Scan for the cell matching the given text and deliver its (x, y) coordinate at center. 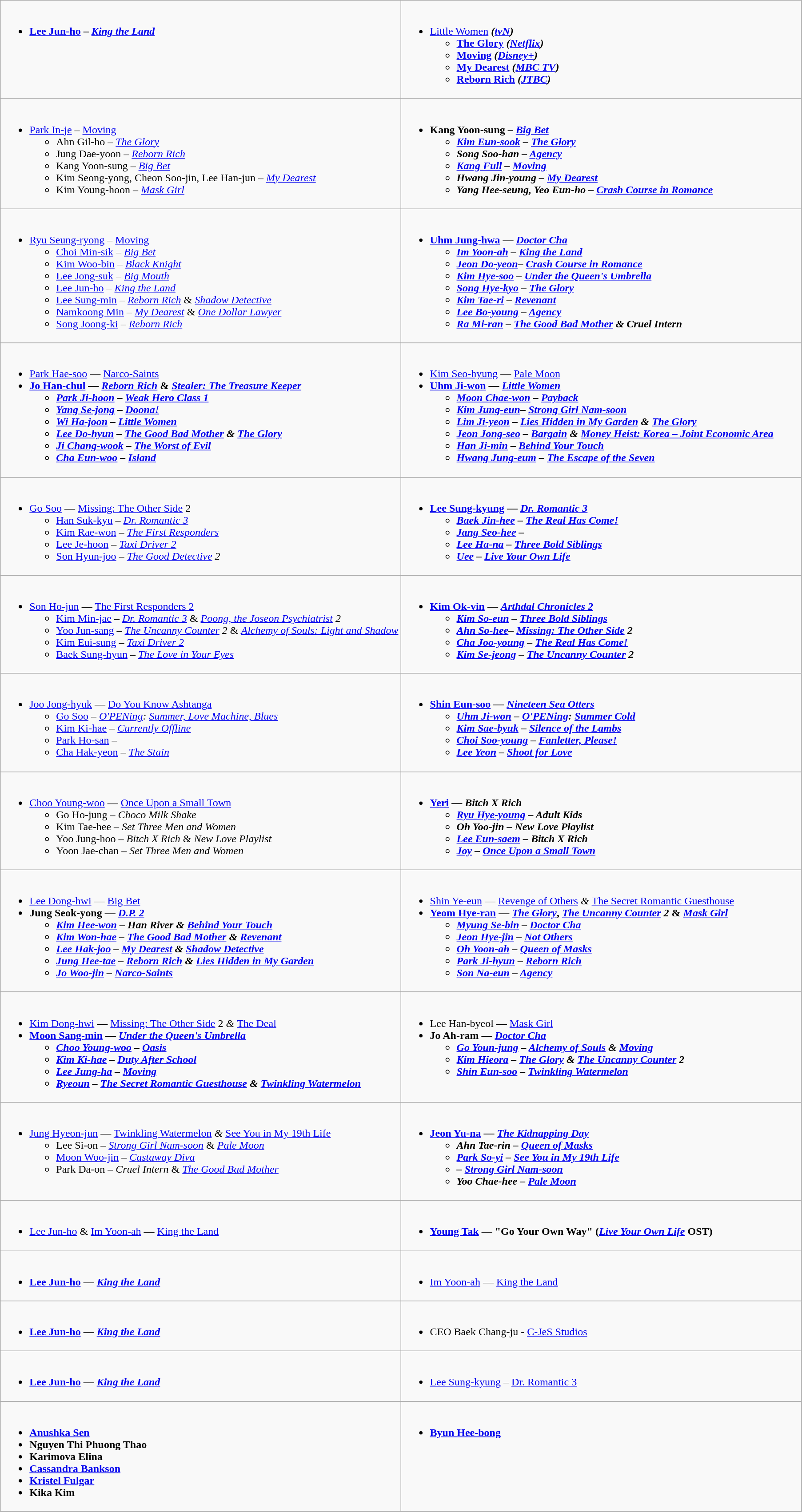
CEO Baek Chang-ju - C-JeS Studios (601, 1326)
Lee Sung-kyung — Dr. Romantic 3Baek Jin-hee – The Real Has Come!Jang Seo-hee – Lee Ha-na – Three Bold SiblingsUee – Live Your Own Life (601, 526)
Lee Jun-ho & Im Yoon-ah — King the Land (201, 1225)
Little Women (tvN)The Glory (Netflix)Moving (Disney+)My Dearest (MBC TV)Reborn Rich (JTBC) (601, 50)
Yeri — Bitch X RichRyu Hye-young – Adult KidsOh Yoo-jin – New Love PlaylistLee Eun-saem – Bitch X RichJoy – Once Upon a Small Town (601, 821)
Anushka SenNguyen Thi Phuong ThaoKarimova ElinaCassandra BanksonKristel FulgarKika Kim (201, 1456)
Lee Sung-kyung – Dr. Romantic 3 (601, 1376)
Young Tak — "Go Your Own Way" (Live Your Own Life OST) (601, 1225)
Jeon Yu-na — The Kidnapping DayAhn Tae-rin – Queen of MasksPark So-yi – See You in My 19th Life – Strong Girl Nam-soonYoo Chae-hee – Pale Moon (601, 1151)
Byun Hee-bong (601, 1456)
Im Yoon-ah — King the Land (601, 1276)
Lee Jun-ho – King the Land (201, 50)
